Determine the [x, y] coordinate at the center of the cell enclosing the given text.  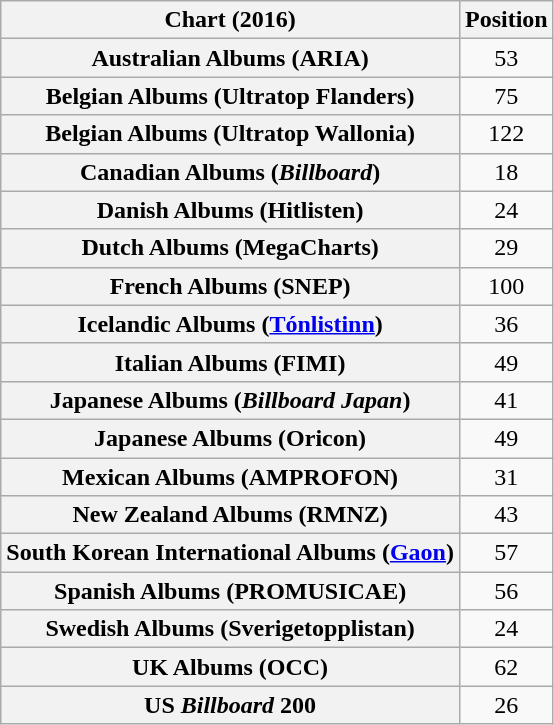
56 [506, 591]
18 [506, 172]
Spanish Albums (PROMUSICAE) [230, 591]
South Korean International Albums (Gaon) [230, 553]
Dutch Albums (MegaCharts) [230, 248]
Mexican Albums (AMPROFON) [230, 477]
New Zealand Albums (RMNZ) [230, 515]
62 [506, 667]
57 [506, 553]
Canadian Albums (Billboard) [230, 172]
75 [506, 96]
French Albums (SNEP) [230, 286]
29 [506, 248]
41 [506, 400]
100 [506, 286]
US Billboard 200 [230, 705]
Chart (2016) [230, 20]
Danish Albums (Hitlisten) [230, 210]
Italian Albums (FIMI) [230, 362]
UK Albums (OCC) [230, 667]
53 [506, 58]
Japanese Albums (Billboard Japan) [230, 400]
Position [506, 20]
31 [506, 477]
Australian Albums (ARIA) [230, 58]
26 [506, 705]
Japanese Albums (Oricon) [230, 438]
36 [506, 324]
122 [506, 134]
43 [506, 515]
Swedish Albums (Sverigetopplistan) [230, 629]
Belgian Albums (Ultratop Flanders) [230, 96]
Belgian Albums (Ultratop Wallonia) [230, 134]
Icelandic Albums (Tónlistinn) [230, 324]
